From the cell containing the given text, extract its center point as (x, y) coordinate. 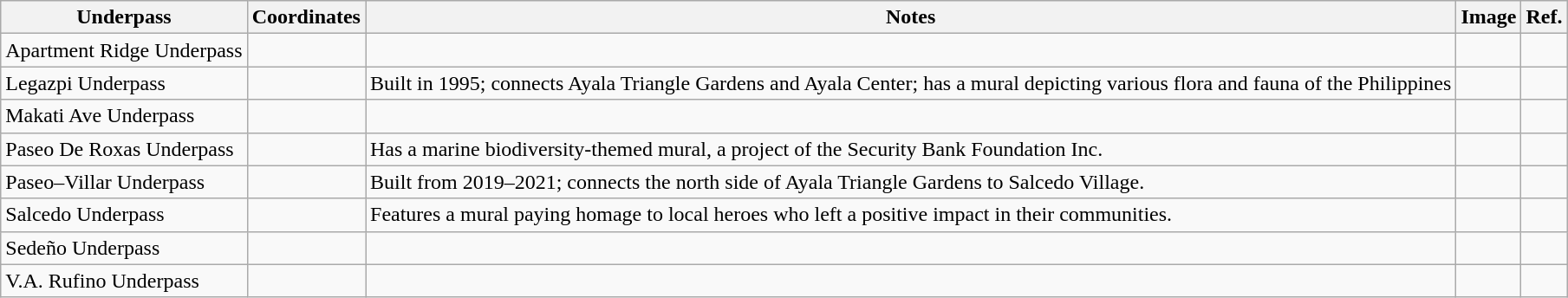
Paseo De Roxas Underpass (124, 149)
Legazpi Underpass (124, 83)
Paseo–Villar Underpass (124, 182)
Makati Ave Underpass (124, 116)
Sedeño Underpass (124, 248)
Built from 2019–2021; connects the north side of Ayala Triangle Gardens to Salcedo Village. (911, 182)
Built in 1995; connects Ayala Triangle Gardens and Ayala Center; has a mural depicting various flora and fauna of the Philippines (911, 83)
Features a mural paying homage to local heroes who left a positive impact in their communities. (911, 215)
Notes (911, 17)
Underpass (124, 17)
V.A. Rufino Underpass (124, 281)
Has a marine biodiversity-themed mural, a project of the Security Bank Foundation Inc. (911, 149)
Image (1489, 17)
Apartment Ridge Underpass (124, 50)
Salcedo Underpass (124, 215)
Ref. (1545, 17)
Coordinates (306, 17)
